Provide the [x, y] coordinate of the cell's center where the given text is located.  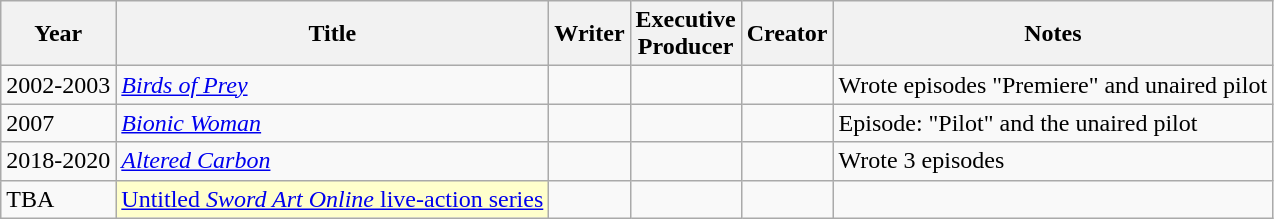
Writer [590, 34]
Year [58, 34]
2007 [58, 123]
Title [332, 34]
Untitled Sword Art Online live-action series [332, 199]
Altered Carbon [332, 161]
Wrote 3 episodes [1053, 161]
Creator [787, 34]
Wrote episodes "Premiere" and unaired pilot [1053, 85]
2002-2003 [58, 85]
Notes [1053, 34]
Bionic Woman [332, 123]
Episode: "Pilot" and the unaired pilot [1053, 123]
Birds of Prey [332, 85]
TBA [58, 199]
ExecutiveProducer [686, 34]
2018-2020 [58, 161]
